Locate the cell with the specified text and output its [X, Y] center coordinate. 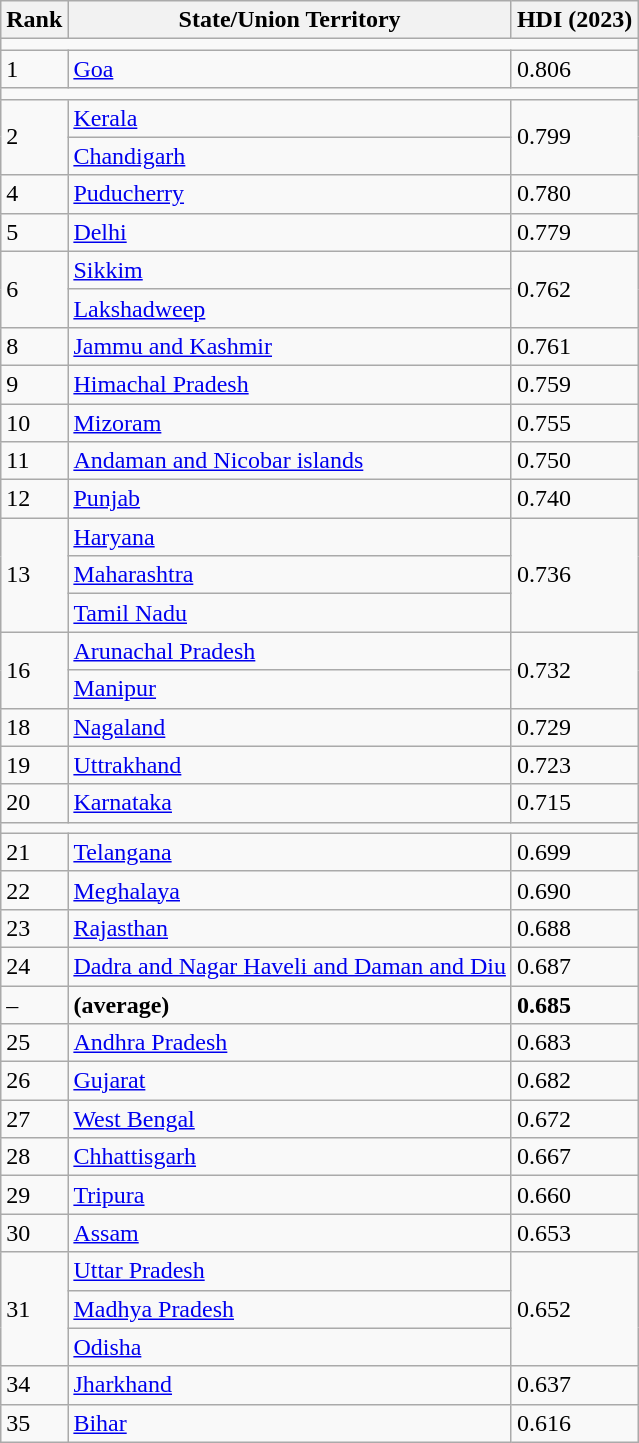
Chhattisgarh [290, 1157]
0.682 [574, 1081]
0.729 [574, 727]
HDI (2023) [574, 20]
Odisha [290, 1347]
0.660 [574, 1195]
0.799 [574, 137]
Gujarat [290, 1081]
0.732 [574, 670]
Rank [34, 20]
Tamil Nadu [290, 613]
0.736 [574, 575]
16 [34, 670]
– [34, 1005]
0.715 [574, 803]
26 [34, 1081]
0.616 [574, 1423]
0.683 [574, 1043]
Meghalaya [290, 890]
Andhra Pradesh [290, 1043]
Goa [290, 69]
0.806 [574, 69]
0.780 [574, 194]
Tripura [290, 1195]
13 [34, 575]
29 [34, 1195]
Uttar Pradesh [290, 1271]
Manipur [290, 689]
Sikkim [290, 270]
21 [34, 852]
0.699 [574, 852]
9 [34, 384]
Rajasthan [290, 928]
1 [34, 69]
Uttrakhand [290, 765]
0.637 [574, 1385]
0.750 [574, 461]
0.688 [574, 928]
(average) [290, 1005]
6 [34, 289]
Punjab [290, 499]
Puducherry [290, 194]
20 [34, 803]
0.740 [574, 499]
34 [34, 1385]
8 [34, 346]
0.762 [574, 289]
0.690 [574, 890]
Karnataka [290, 803]
Lakshadweep [290, 308]
Andaman and Nicobar islands [290, 461]
0.685 [574, 1005]
Assam [290, 1233]
0.667 [574, 1157]
11 [34, 461]
19 [34, 765]
0.653 [574, 1233]
22 [34, 890]
24 [34, 966]
Jharkhand [290, 1385]
Arunachal Pradesh [290, 651]
5 [34, 232]
28 [34, 1157]
Haryana [290, 537]
0.687 [574, 966]
2 [34, 137]
Chandigarh [290, 156]
27 [34, 1119]
0.755 [574, 423]
Mizoram [290, 423]
25 [34, 1043]
West Bengal [290, 1119]
Kerala [290, 118]
State/Union Territory [290, 20]
31 [34, 1309]
Nagaland [290, 727]
18 [34, 727]
35 [34, 1423]
0.723 [574, 765]
0.652 [574, 1309]
Madhya Pradesh [290, 1309]
Bihar [290, 1423]
30 [34, 1233]
12 [34, 499]
Maharashtra [290, 575]
Dadra and Nagar Haveli and Daman and Diu [290, 966]
0.761 [574, 346]
10 [34, 423]
0.672 [574, 1119]
0.759 [574, 384]
Jammu and Kashmir [290, 346]
Telangana [290, 852]
4 [34, 194]
Himachal Pradesh [290, 384]
Delhi [290, 232]
23 [34, 928]
0.779 [574, 232]
